Find where the given text appears and provide that cell's center as [x, y] coordinate. 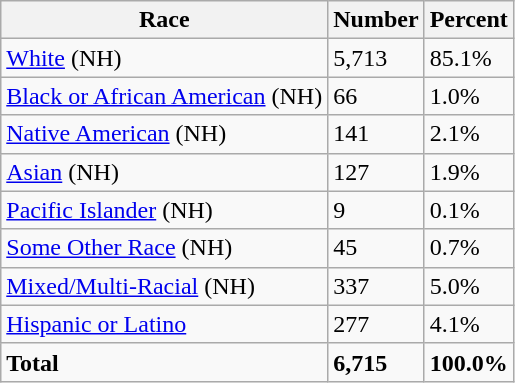
66 [376, 96]
Pacific Islander (NH) [164, 210]
Some Other Race (NH) [164, 248]
5.0% [468, 286]
0.7% [468, 248]
5,713 [376, 58]
337 [376, 286]
Black or African American (NH) [164, 96]
141 [376, 134]
Total [164, 362]
0.1% [468, 210]
Mixed/Multi-Racial (NH) [164, 286]
Number [376, 20]
85.1% [468, 58]
277 [376, 324]
9 [376, 210]
1.0% [468, 96]
Percent [468, 20]
Hispanic or Latino [164, 324]
4.1% [468, 324]
45 [376, 248]
127 [376, 172]
100.0% [468, 362]
1.9% [468, 172]
Asian (NH) [164, 172]
Race [164, 20]
White (NH) [164, 58]
6,715 [376, 362]
2.1% [468, 134]
Native American (NH) [164, 134]
